Provide the (x, y) coordinate of the cell's center where the given text is located.  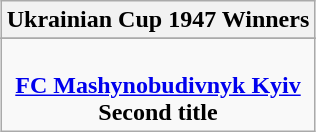
FC Mashynobudivnyk KyivSecond title (158, 85)
Ukrainian Cup 1947 Winners (158, 20)
